Capture the cell that displays the provided text and extract its (X, Y) central coordinate. 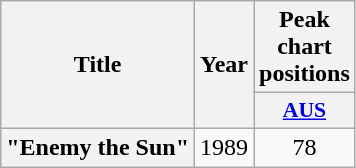
Peak chart positions (305, 47)
78 (305, 147)
"Enemy the Sun" (98, 147)
AUS (305, 111)
Year (224, 65)
Title (98, 65)
1989 (224, 147)
